Return the [X, Y] coordinate for the center point of the cell that contains the specified text.  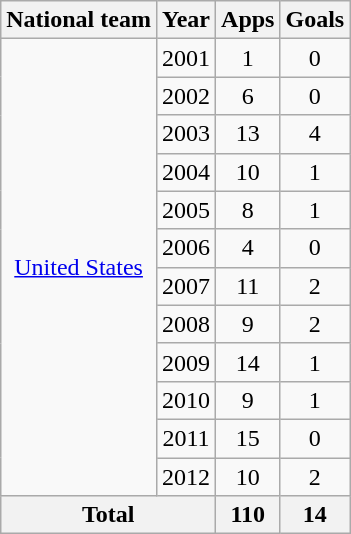
2009 [186, 362]
National team [79, 20]
15 [248, 438]
2006 [186, 248]
2011 [186, 438]
Apps [248, 20]
6 [248, 96]
2010 [186, 400]
Year [186, 20]
2012 [186, 477]
2005 [186, 210]
2002 [186, 96]
2004 [186, 172]
2008 [186, 324]
2001 [186, 58]
Goals [315, 20]
United States [79, 268]
2003 [186, 134]
Total [108, 515]
13 [248, 134]
110 [248, 515]
2007 [186, 286]
8 [248, 210]
11 [248, 286]
